Output the [X, Y] coordinate of the center of the cell containing the given text.  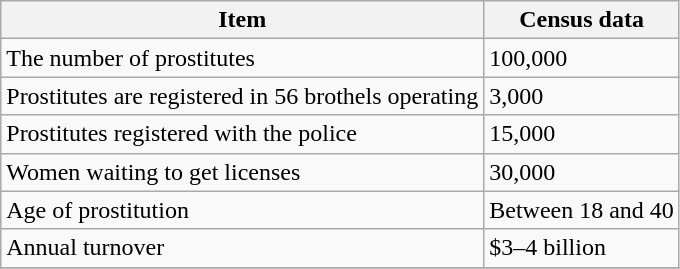
100,000 [582, 58]
Annual turnover [242, 248]
Age of prostitution [242, 210]
$3–4 billion [582, 248]
3,000 [582, 96]
Item [242, 20]
15,000 [582, 134]
Prostitutes are registered in 56 brothels operating [242, 96]
The number of prostitutes [242, 58]
30,000 [582, 172]
Women waiting to get licenses [242, 172]
Between 18 and 40 [582, 210]
Census data [582, 20]
Prostitutes registered with the police [242, 134]
